Capture the cell that displays the provided text and extract its [x, y] central coordinate. 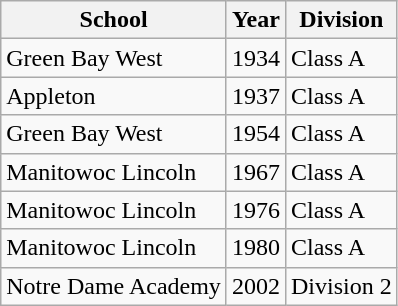
1967 [256, 172]
Notre Dame Academy [114, 286]
Division 2 [341, 286]
1954 [256, 134]
1937 [256, 96]
School [114, 20]
Division [341, 20]
2002 [256, 286]
1934 [256, 58]
Appleton [114, 96]
1980 [256, 248]
Year [256, 20]
1976 [256, 210]
